Identify which cell holds the provided text, then report its [x, y] central coordinate. 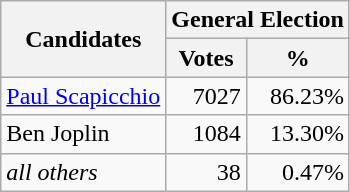
Candidates [84, 39]
86.23% [298, 96]
Paul Scapicchio [84, 96]
Votes [206, 58]
0.47% [298, 172]
13.30% [298, 134]
Ben Joplin [84, 134]
7027 [206, 96]
38 [206, 172]
General Election [258, 20]
1084 [206, 134]
% [298, 58]
all others [84, 172]
